Identify which cell holds the provided text, then report its (X, Y) central coordinate. 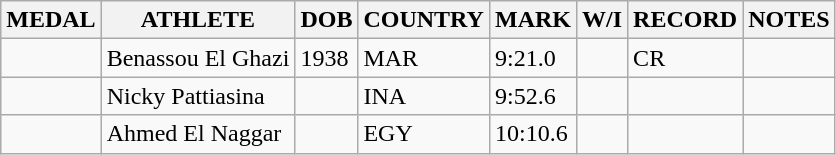
Ahmed El Naggar (198, 134)
EGY (424, 134)
MEDAL (51, 20)
Nicky Pattiasina (198, 96)
1938 (326, 58)
INA (424, 96)
MARK (532, 20)
9:52.6 (532, 96)
RECORD (686, 20)
CR (686, 58)
MAR (424, 58)
COUNTRY (424, 20)
Benassou El Ghazi (198, 58)
DOB (326, 20)
W/I (602, 20)
NOTES (789, 20)
9:21.0 (532, 58)
10:10.6 (532, 134)
ATHLETE (198, 20)
